Return (X, Y) of the center of cell containing provided text 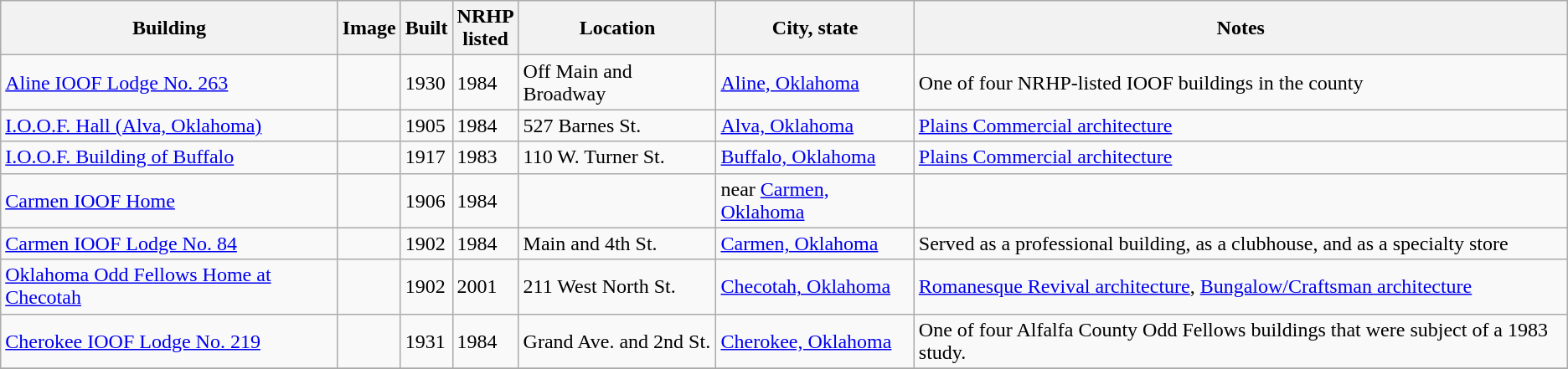
I.O.O.F. Hall (Alva, Oklahoma) (169, 126)
NRHPlisted (486, 28)
Aline IOOF Lodge No. 263 (169, 82)
Oklahoma Odd Fellows Home at Checotah (169, 286)
Location (617, 28)
Aline, Oklahoma (815, 82)
Building (169, 28)
110 W. Turner St. (617, 157)
1906 (426, 201)
I.O.O.F. Building of Buffalo (169, 157)
One of four NRHP-listed IOOF buildings in the county (1240, 82)
Image (369, 28)
Carmen, Oklahoma (815, 243)
Carmen IOOF Lodge No. 84 (169, 243)
1931 (426, 341)
City, state (815, 28)
near Carmen, Oklahoma (815, 201)
Main and 4th St. (617, 243)
1983 (486, 157)
1930 (426, 82)
Cherokee, Oklahoma (815, 341)
1917 (426, 157)
Served as a professional building, as a clubhouse, and as a specialty store (1240, 243)
Alva, Oklahoma (815, 126)
Buffalo, Oklahoma (815, 157)
Off Main and Broadway (617, 82)
Cherokee IOOF Lodge No. 219 (169, 341)
One of four Alfalfa County Odd Fellows buildings that were subject of a 1983 study. (1240, 341)
211 West North St. (617, 286)
1905 (426, 126)
Checotah, Oklahoma (815, 286)
Notes (1240, 28)
Built (426, 28)
2001 (486, 286)
Grand Ave. and 2nd St. (617, 341)
Romanesque Revival architecture, Bungalow/Craftsman architecture (1240, 286)
Carmen IOOF Home (169, 201)
527 Barnes St. (617, 126)
